Find where the given text appears and provide that cell's center as [X, Y] coordinate. 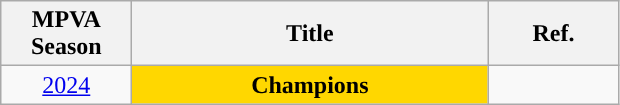
Title [310, 34]
Ref. [554, 34]
2024 [66, 85]
Champions [310, 85]
MPVA Season [66, 34]
